Determine the [x, y] coordinate at the center of the cell enclosing the given text.  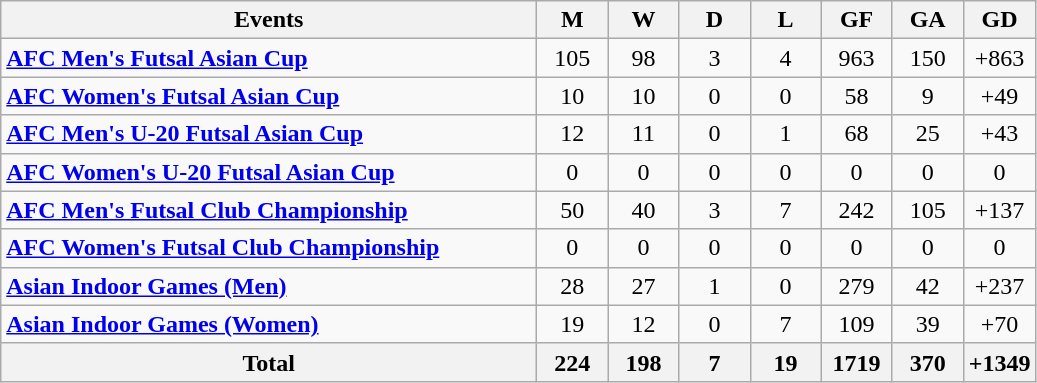
224 [572, 362]
GD [1000, 20]
279 [856, 286]
D [714, 20]
+863 [1000, 58]
AFC Women's U-20 Futsal Asian Cup [269, 172]
+237 [1000, 286]
AFC Men's U-20 Futsal Asian Cup [269, 134]
25 [928, 134]
58 [856, 96]
Total [269, 362]
+70 [1000, 324]
M [572, 20]
198 [644, 362]
+43 [1000, 134]
AFC Women's Futsal Asian Cup [269, 96]
109 [856, 324]
Asian Indoor Games (Women) [269, 324]
98 [644, 58]
150 [928, 58]
370 [928, 362]
1719 [856, 362]
242 [856, 210]
39 [928, 324]
W [644, 20]
4 [786, 58]
42 [928, 286]
40 [644, 210]
963 [856, 58]
L [786, 20]
9 [928, 96]
AFC Men's Futsal Club Championship [269, 210]
28 [572, 286]
+49 [1000, 96]
Events [269, 20]
+1349 [1000, 362]
11 [644, 134]
68 [856, 134]
AFC Men's Futsal Asian Cup [269, 58]
AFC Women's Futsal Club Championship [269, 248]
GF [856, 20]
+137 [1000, 210]
Asian Indoor Games (Men) [269, 286]
50 [572, 210]
27 [644, 286]
GA [928, 20]
